For the text-containing cell, return its midpoint in (x, y) coordinate format. 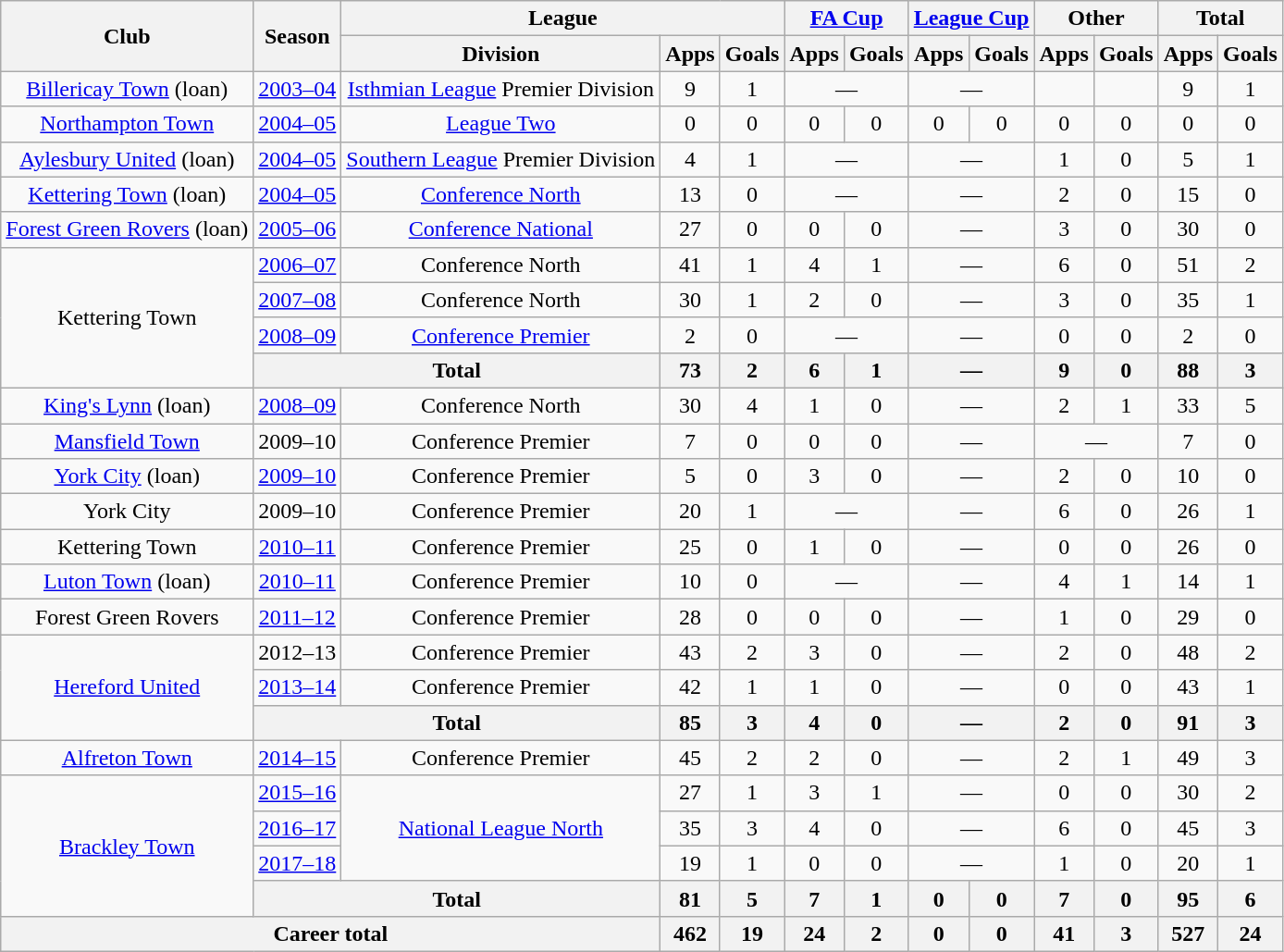
2014–15 (298, 758)
2011–12 (298, 617)
Alfreton Town (128, 758)
91 (1188, 723)
2003–04 (298, 89)
15 (1188, 194)
85 (690, 723)
95 (1188, 898)
Kettering Town (loan) (128, 194)
2013–14 (298, 687)
42 (690, 687)
Northampton Town (128, 124)
Season (298, 36)
Club (128, 36)
Hereford United (128, 687)
King's Lynn (loan) (128, 405)
2015–16 (298, 793)
Conference National (501, 229)
14 (1188, 582)
2007–08 (298, 300)
Career total (331, 933)
2012–13 (298, 652)
York City (loan) (128, 476)
2017–18 (298, 863)
National League North (501, 828)
Division (501, 54)
Aylesbury United (loan) (128, 159)
Brackley Town (128, 846)
48 (1188, 652)
Forest Green Rovers (loan) (128, 229)
Isthmian League Premier Division (501, 89)
13 (690, 194)
League Two (501, 124)
29 (1188, 617)
York City (128, 512)
FA Cup (846, 19)
2016–17 (298, 828)
33 (1188, 405)
88 (1188, 370)
527 (1188, 933)
51 (1188, 265)
Mansfield Town (128, 441)
Southern League Premier Division (501, 159)
Forest Green Rovers (128, 617)
49 (1188, 758)
Billericay Town (loan) (128, 89)
League (562, 19)
73 (690, 370)
2005–06 (298, 229)
462 (690, 933)
81 (690, 898)
Luton Town (loan) (128, 582)
28 (690, 617)
League Cup (971, 19)
Other (1096, 19)
25 (690, 547)
2006–07 (298, 265)
